Search for the cell housing the specified text and yield its [x, y] center coordinate. 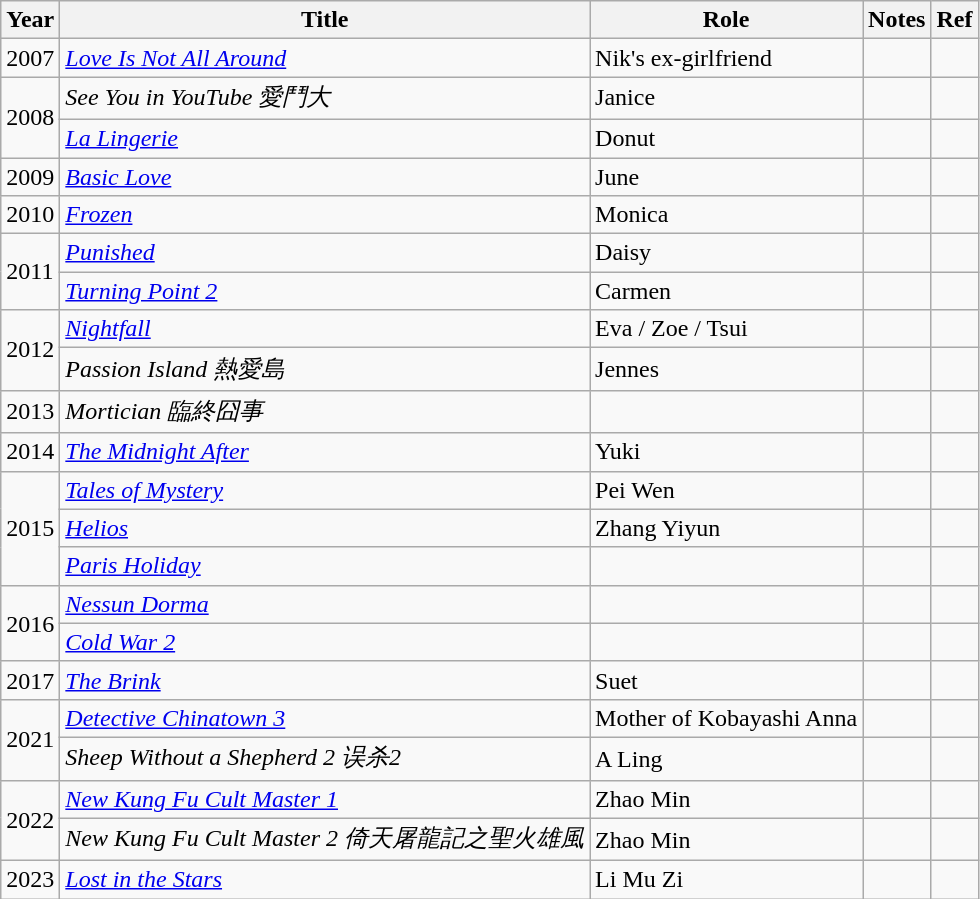
2022 [30, 820]
2015 [30, 528]
2021 [30, 740]
Year [30, 20]
New Kung Fu Cult Master 1 [325, 799]
Love Is Not All Around [325, 58]
Daisy [726, 253]
Helios [325, 528]
Role [726, 20]
Nessun Dorma [325, 604]
2023 [30, 880]
2012 [30, 350]
A Ling [726, 758]
2009 [30, 177]
2011 [30, 272]
Pei Wen [726, 490]
Detective Chinatown 3 [325, 718]
2010 [30, 215]
Jennes [726, 370]
2013 [30, 412]
2008 [30, 118]
2007 [30, 58]
2016 [30, 623]
The Midnight After [325, 452]
New Kung Fu Cult Master 2 倚天屠龍記之聖火雄風 [325, 840]
Lost in the Stars [325, 880]
2014 [30, 452]
Suet [726, 680]
Title [325, 20]
Passion Island 熱愛島 [325, 370]
Donut [726, 138]
2017 [30, 680]
The Brink [325, 680]
Li Mu Zi [726, 880]
Yuki [726, 452]
La Lingerie [325, 138]
Janice [726, 98]
Mortician 臨終囧事 [325, 412]
Sheep Without a Shepherd 2 误杀2 [325, 758]
Zhang Yiyun [726, 528]
Nik's ex-girlfriend [726, 58]
Turning Point 2 [325, 291]
Punished [325, 253]
See You in YouTube 愛鬥大 [325, 98]
June [726, 177]
Nightfall [325, 329]
Eva / Zoe / Tsui [726, 329]
Notes [897, 20]
Basic Love [325, 177]
Ref [954, 20]
Frozen [325, 215]
Monica [726, 215]
Cold War 2 [325, 642]
Mother of Kobayashi Anna [726, 718]
Tales of Mystery [325, 490]
Carmen [726, 291]
Paris Holiday [325, 566]
